Pinpoint the cell where the given text exists, returning its [X, Y] midpoint coordinate. 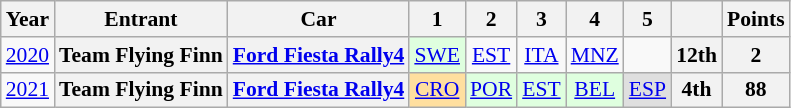
Year [28, 19]
88 [756, 90]
Car [319, 19]
BEL [595, 90]
ITA [542, 55]
5 [648, 19]
2021 [28, 90]
MNZ [595, 55]
Entrant [141, 19]
4 [595, 19]
ESP [648, 90]
CRO [437, 90]
3 [542, 19]
12th [696, 55]
2020 [28, 55]
SWE [437, 55]
4th [696, 90]
1 [437, 19]
POR [491, 90]
Points [756, 19]
